Detect which cell encompasses the target text, then output its [X, Y] center coordinate. 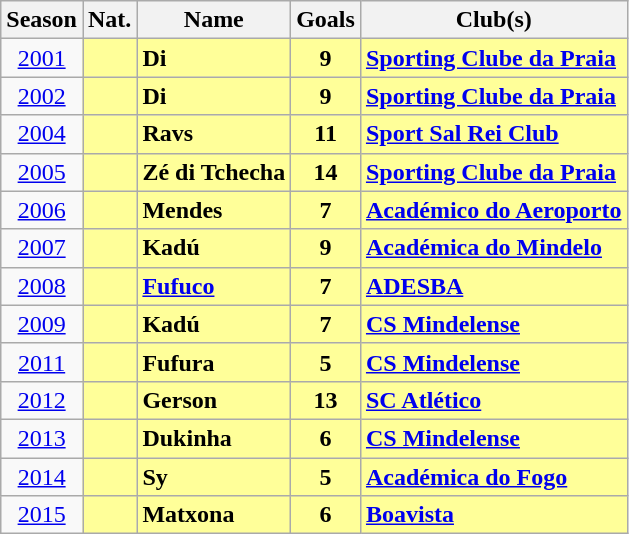
2006 [42, 210]
Season [42, 20]
13 [326, 400]
Académica do Fogo [494, 477]
Académico do Aeroporto [494, 210]
Fufuco [214, 286]
Fufura [214, 362]
Mendes [214, 210]
2008 [42, 286]
2012 [42, 400]
ADESBA [494, 286]
Ravs [214, 134]
2002 [42, 96]
Académica do Mindelo [494, 248]
Sport Sal Rei Club [494, 134]
Club(s) [494, 20]
2013 [42, 438]
14 [326, 172]
Boavista [494, 515]
Matxona [214, 515]
Zé di Tchecha [214, 172]
2005 [42, 172]
2007 [42, 248]
2004 [42, 134]
Name [214, 20]
11 [326, 134]
Sy [214, 477]
2014 [42, 477]
SC Atlético [494, 400]
2001 [42, 58]
2011 [42, 362]
Nat. [109, 20]
2015 [42, 515]
Goals [326, 20]
2009 [42, 324]
Gerson [214, 400]
Dukinha [214, 438]
